Determine the (x, y) coordinate at the center of the cell enclosing the given text.  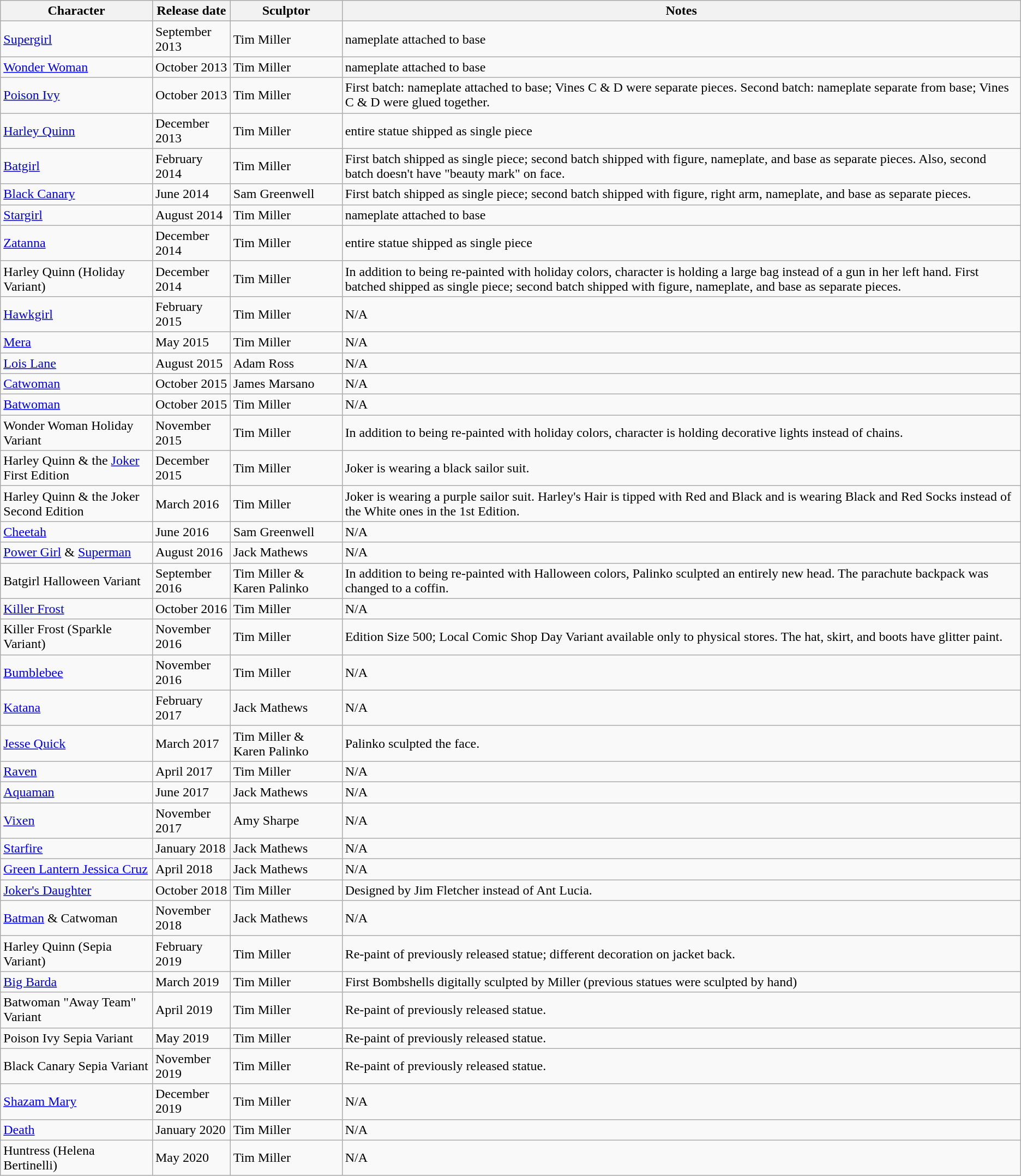
Vixen (76, 820)
Batgirl (76, 166)
June 2017 (191, 792)
In addition to being re-painted with Halloween colors, Palinko sculpted an entirely new head. The parachute backpack was changed to a coffin. (681, 580)
Harley Quinn (76, 131)
Designed by Jim Fletcher instead of Ant Lucia. (681, 890)
November 2018 (191, 919)
Starfire (76, 849)
Shazam Mary (76, 1102)
December 2015 (191, 468)
Black Canary Sepia Variant (76, 1066)
February 2017 (191, 708)
Killer Frost (76, 609)
In addition to being re-painted with holiday colors, character is holding decorative lights instead of chains. (681, 433)
November 2015 (191, 433)
Stargirl (76, 215)
March 2019 (191, 982)
October 2016 (191, 609)
Wonder Woman (76, 67)
Lois Lane (76, 363)
December 2019 (191, 1102)
Aquaman (76, 792)
Katana (76, 708)
Joker is wearing a black sailor suit. (681, 468)
Poison Ivy (76, 95)
Huntress (Helena Bertinelli) (76, 1157)
James Marsano (286, 384)
Notes (681, 11)
March 2017 (191, 743)
Poison Ivy Sepia Variant (76, 1038)
February 2019 (191, 953)
Death (76, 1130)
Palinko sculpted the face. (681, 743)
May 2015 (191, 342)
First Bombshells digitally sculpted by Miller (previous statues were sculpted by hand) (681, 982)
April 2017 (191, 771)
April 2018 (191, 869)
Mera (76, 342)
Black Canary (76, 194)
Harley Quinn (Sepia Variant) (76, 953)
Batwoman "Away Team" Variant (76, 1010)
Harley Quinn (Holiday Variant) (76, 278)
Harley Quinn & the Joker First Edition (76, 468)
February 2014 (191, 166)
Batwoman (76, 405)
June 2016 (191, 532)
November 2019 (191, 1066)
Hawkgirl (76, 314)
Cheetah (76, 532)
January 2020 (191, 1130)
Joker's Daughter (76, 890)
December 2013 (191, 131)
March 2016 (191, 504)
Bumblebee (76, 672)
February 2015 (191, 314)
April 2019 (191, 1010)
Big Barda (76, 982)
Harley Quinn & the Joker Second Edition (76, 504)
Catwoman (76, 384)
Adam Ross (286, 363)
October 2018 (191, 890)
Jesse Quick (76, 743)
Edition Size 500; Local Comic Shop Day Variant available only to physical stores. The hat, skirt, and boots have glitter paint. (681, 637)
Power Girl & Superman (76, 553)
Green Lantern Jessica Cruz (76, 869)
Batgirl Halloween Variant (76, 580)
Killer Frost (Sparkle Variant) (76, 637)
September 2013 (191, 39)
May 2019 (191, 1038)
Re-paint of previously released statue; different decoration on jacket back. (681, 953)
Amy Sharpe (286, 820)
Wonder Woman Holiday Variant (76, 433)
August 2014 (191, 215)
Raven (76, 771)
November 2017 (191, 820)
Character (76, 11)
August 2016 (191, 553)
June 2014 (191, 194)
September 2016 (191, 580)
Release date (191, 11)
January 2018 (191, 849)
August 2015 (191, 363)
First batch shipped as single piece; second batch shipped with figure, right arm, nameplate, and base as separate pieces. (681, 194)
Sculptor (286, 11)
Supergirl (76, 39)
Batman & Catwoman (76, 919)
May 2020 (191, 1157)
Zatanna (76, 243)
